From the cell containing the given text, extract its center point as (X, Y) coordinate. 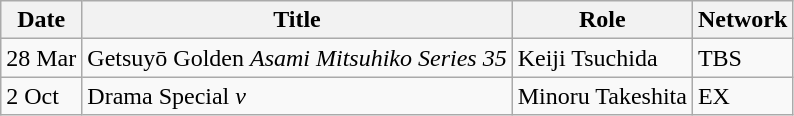
28 Mar (42, 58)
EX (742, 96)
2 Oct (42, 96)
Minoru Takeshita (602, 96)
Network (742, 20)
Keiji Tsuchida (602, 58)
Title (297, 20)
Drama Special v (297, 96)
Date (42, 20)
Getsuyō Golden Asami Mitsuhiko Series 35 (297, 58)
Role (602, 20)
TBS (742, 58)
